Extract the [X, Y] coordinate from the center of the cell holding the provided text.  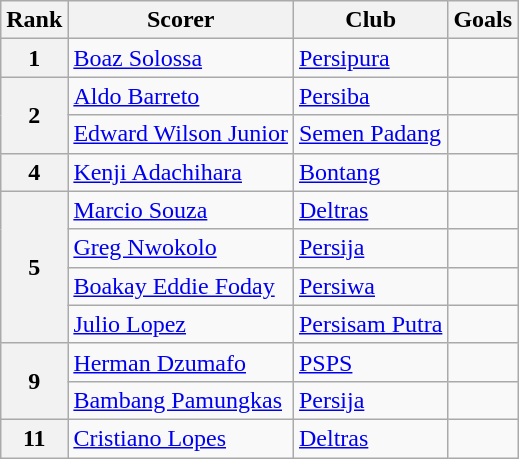
Semen Padang [370, 134]
2 [34, 115]
4 [34, 172]
Marcio Souza [181, 210]
1 [34, 58]
Goals [483, 20]
Club [370, 20]
Persisam Putra [370, 324]
Bontang [370, 172]
Scorer [181, 20]
Aldo Barreto [181, 96]
Boaz Solossa [181, 58]
Cristiano Lopes [181, 438]
Greg Nwokolo [181, 248]
Persipura [370, 58]
9 [34, 381]
Boakay Eddie Foday [181, 286]
Rank [34, 20]
5 [34, 267]
Julio Lopez [181, 324]
Kenji Adachihara [181, 172]
11 [34, 438]
Persiwa [370, 286]
Persiba [370, 96]
Herman Dzumafo [181, 362]
Bambang Pamungkas [181, 400]
Edward Wilson Junior [181, 134]
PSPS [370, 362]
